Provide the [X, Y] coordinate of the cell's center where the given text is located.  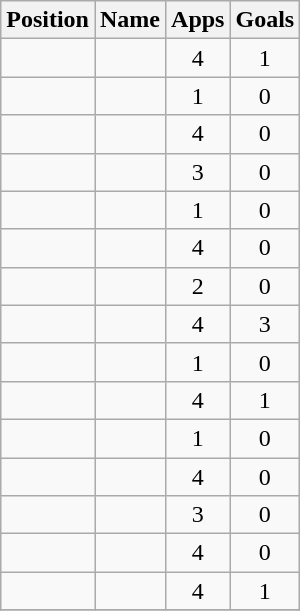
Name [130, 20]
Apps [198, 20]
2 [198, 286]
Goals [265, 20]
Position [48, 20]
